Return the (X, Y) coordinate for the center point of the cell that contains the specified text.  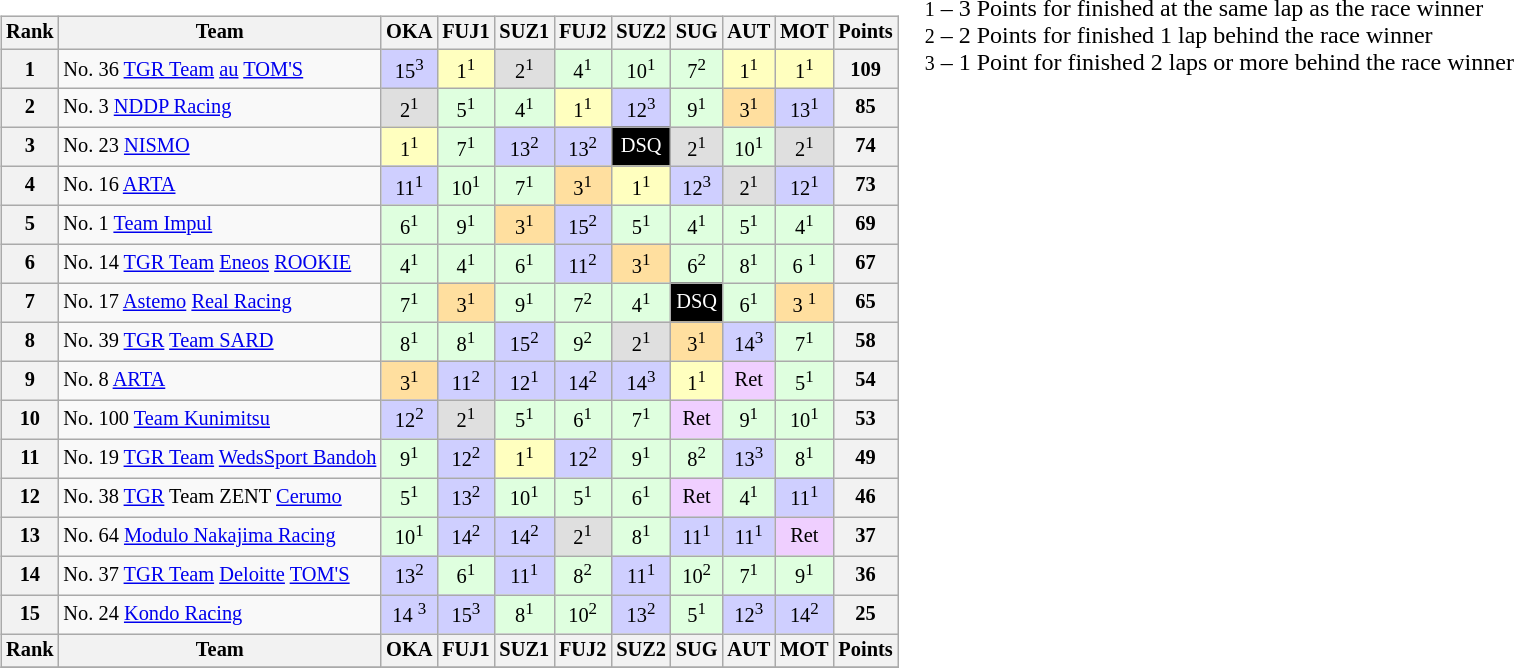
54 (866, 380)
7 (30, 302)
37 (866, 536)
67 (866, 264)
62 (697, 264)
No. 38 TGR Team ZENT Cerumo (220, 498)
4 (30, 186)
6 (30, 264)
14 3 (409, 614)
65 (866, 302)
9 (30, 380)
69 (866, 224)
46 (866, 498)
No. 3 NDDP Racing (220, 108)
73 (866, 186)
53 (866, 420)
85 (866, 108)
92 (582, 342)
No. 100 Team Kunimitsu (220, 420)
25 (866, 614)
2 (30, 108)
No. 23 NISMO (220, 146)
No. 1 Team Impul (220, 224)
No. 39 TGR Team SARD (220, 342)
No. 8 ARTA (220, 380)
36 (866, 576)
74 (866, 146)
3 1 (804, 302)
No. 14 TGR Team Eneos ROOKIE (220, 264)
13 (30, 536)
133 (748, 458)
49 (866, 458)
131 (804, 108)
No. 37 TGR Team Deloitte TOM'S (220, 576)
3 (30, 146)
5 (30, 224)
1 (30, 68)
No. 24 Kondo Racing (220, 614)
6 1 (804, 264)
No. 17 Astemo Real Racing (220, 302)
14 (30, 576)
No. 36 TGR Team au TOM'S (220, 68)
No. 16 ARTA (220, 186)
12 (30, 498)
No. 64 Modulo Nakajima Racing (220, 536)
15 (30, 614)
58 (866, 342)
10 (30, 420)
No. 19 TGR Team WedsSport Bandoh (220, 458)
8 (30, 342)
109 (866, 68)
